Scan for the cell matching the given text and deliver its (X, Y) coordinate at center. 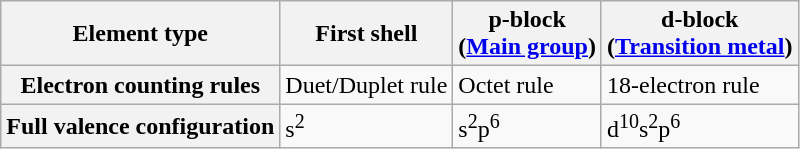
Electron counting rules (140, 85)
s2 (366, 126)
Full valence configuration (140, 126)
Duet/Duplet rule (366, 85)
First shell (366, 34)
d-block(Transition metal) (700, 34)
18-electron rule (700, 85)
Octet rule (528, 85)
Element type (140, 34)
s2p6 (528, 126)
d10s2p6 (700, 126)
p-block(Main group) (528, 34)
